Extract the (X, Y) coordinate from the center of the cell holding the provided text.  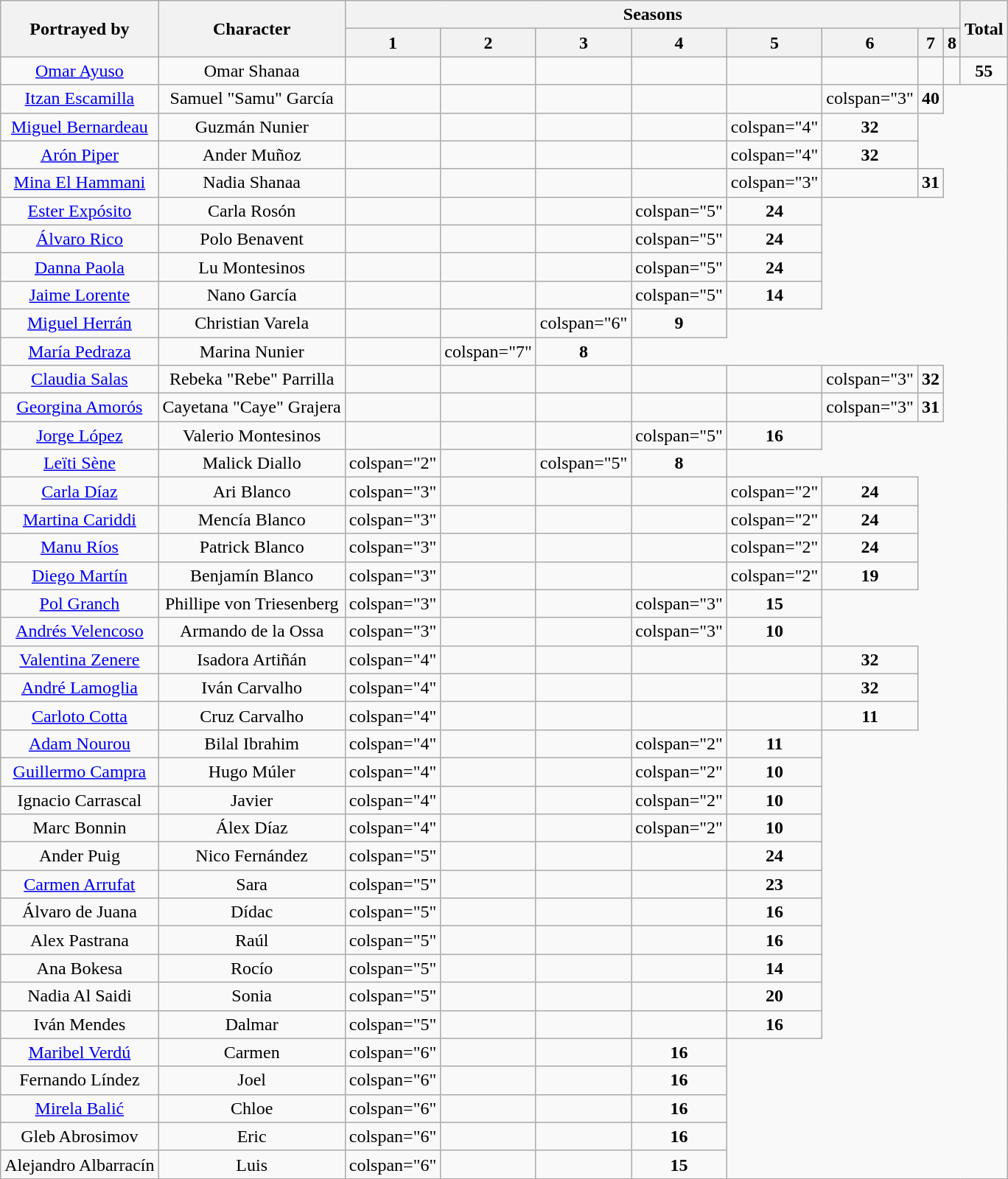
5 (774, 43)
Luis (252, 1164)
Dídac (252, 912)
Phillipe von Triesenberg (252, 604)
Carla Díaz (80, 491)
Raúl (252, 940)
Nadia Al Saidi (80, 996)
Guillermo Campra (80, 772)
Ignacio Carrascal (80, 800)
Isadora Artiñán (252, 660)
40 (930, 99)
Seasons (653, 15)
19 (870, 575)
Ana Bokesa (80, 968)
Álvaro de Juana (80, 912)
Omar Ayuso (80, 71)
colspan="7" (489, 351)
Alex Pastrana (80, 940)
7 (930, 43)
Jorge López (80, 435)
Ester Expósito (80, 211)
Leïti Sène (80, 463)
Adam Nourou (80, 744)
Mirela Balić (80, 1108)
Christian Varela (252, 323)
Lu Montesinos (252, 267)
Sonia (252, 996)
Eric (252, 1136)
Carmen Arrufat (80, 884)
Carla Rosón (252, 211)
Malick Diallo (252, 463)
Portrayed by (80, 29)
Marina Nunier (252, 351)
Andrés Velencoso (80, 632)
6 (870, 43)
9 (679, 323)
Martina Cariddi (80, 519)
Valerio Montesinos (252, 435)
Patrick Blanco (252, 547)
Ari Blanco (252, 491)
Valentina Zenere (80, 660)
Álvaro Rico (80, 239)
Maribel Verdú (80, 1052)
Diego Martín (80, 575)
Guzmán Nunier (252, 127)
Itzan Escamilla (80, 99)
Marc Bonnin (80, 828)
20 (774, 996)
Nico Fernández (252, 856)
Sara (252, 884)
Character (252, 29)
Polo Benavent (252, 239)
Cruz Carvalho (252, 716)
Carloto Cotta (80, 716)
2 (489, 43)
Ander Muñoz (252, 155)
Claudia Salas (80, 379)
Iván Mendes (80, 1024)
Alejandro Albarracín (80, 1164)
María Pedraza (80, 351)
Javier (252, 800)
Álex Díaz (252, 828)
Fernando Líndez (80, 1080)
Total (984, 29)
55 (984, 71)
Miguel Herrán (80, 323)
Cayetana "Caye" Grajera (252, 407)
Miguel Bernardeau (80, 127)
André Lamoglia (80, 688)
Manu Ríos (80, 547)
Carmen (252, 1052)
Rebeka "Rebe" Parrilla (252, 379)
Chloe (252, 1108)
Danna Paola (80, 267)
Nano García (252, 295)
Gleb Abrosimov (80, 1136)
Omar Shanaa (252, 71)
3 (584, 43)
Benjamín Blanco (252, 575)
Mina El Hammani (80, 183)
Dalmar (252, 1024)
Rocío (252, 968)
Mencía Blanco (252, 519)
Nadia Shanaa (252, 183)
Hugo Múler (252, 772)
4 (679, 43)
Pol Granch (80, 604)
23 (774, 884)
Iván Carvalho (252, 688)
Armando de la Ossa (252, 632)
Samuel "Samu" García (252, 99)
Arón Piper (80, 155)
1 (393, 43)
Jaime Lorente (80, 295)
Georgina Amorós (80, 407)
Joel (252, 1080)
Ander Puig (80, 856)
Bilal Ibrahim (252, 744)
